Search for the cell housing the specified text and yield its (x, y) center coordinate. 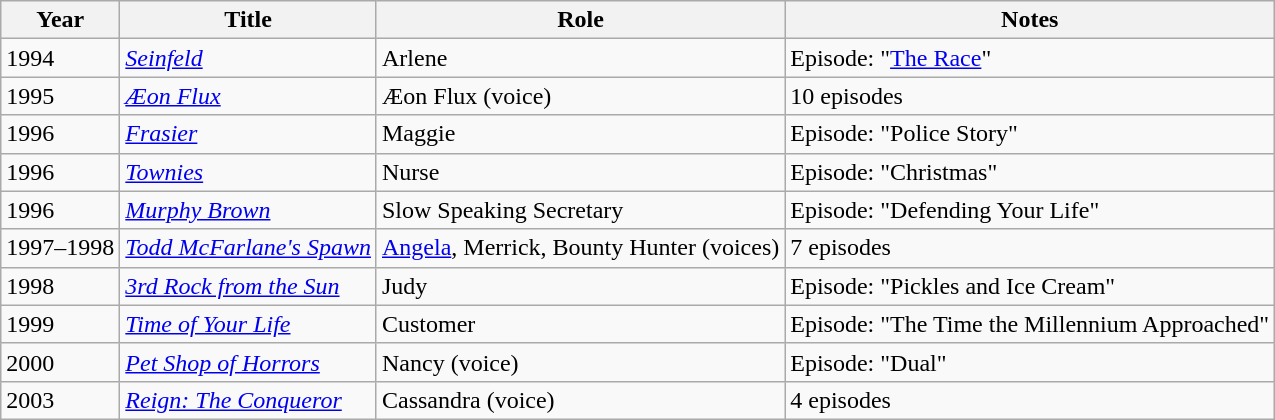
Episode: "Police Story" (1030, 134)
1998 (60, 286)
1997–1998 (60, 248)
2000 (60, 362)
1999 (60, 324)
Customer (580, 324)
Episode: "Christmas" (1030, 172)
Æon Flux (248, 96)
Notes (1030, 20)
Judy (580, 286)
Townies (248, 172)
Year (60, 20)
1994 (60, 58)
Murphy Brown (248, 210)
Maggie (580, 134)
Role (580, 20)
Pet Shop of Horrors (248, 362)
1995 (60, 96)
3rd Rock from the Sun (248, 286)
Nancy (voice) (580, 362)
Episode: "The Race" (1030, 58)
Æon Flux (voice) (580, 96)
Nurse (580, 172)
4 episodes (1030, 400)
Frasier (248, 134)
Todd McFarlane's Spawn (248, 248)
Title (248, 20)
Episode: "Pickles and Ice Cream" (1030, 286)
Time of Your Life (248, 324)
Angela, Merrick, Bounty Hunter (voices) (580, 248)
Slow Speaking Secretary (580, 210)
Arlene (580, 58)
Episode: "Defending Your Life" (1030, 210)
Reign: The Conqueror (248, 400)
Episode: "The Time the Millennium Approached" (1030, 324)
2003 (60, 400)
7 episodes (1030, 248)
Seinfeld (248, 58)
Episode: "Dual" (1030, 362)
10 episodes (1030, 96)
Cassandra (voice) (580, 400)
